Return [x, y] of the center of cell containing provided text 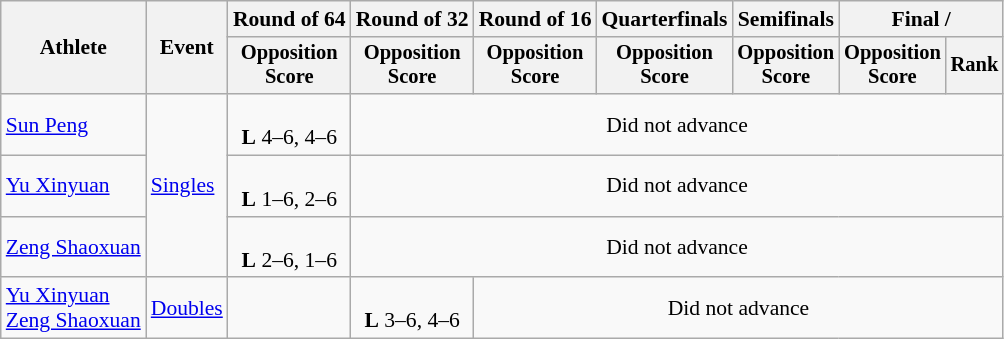
L 1–6, 2–6 [290, 186]
Singles [187, 186]
Doubles [187, 308]
Sun Peng [74, 124]
Yu Xinyuan [74, 186]
Rank [975, 66]
Event [187, 48]
L 3–6, 4–6 [412, 308]
Round of 32 [412, 19]
Yu XinyuanZeng Shaoxuan [74, 308]
Final / [921, 19]
L 4–6, 4–6 [290, 124]
Athlete [74, 48]
Zeng Shaoxuan [74, 248]
Round of 16 [536, 19]
L 2–6, 1–6 [290, 248]
Semifinals [786, 19]
Quarterfinals [664, 19]
Round of 64 [290, 19]
